Locate the cell with the specified text and output its [X, Y] center coordinate. 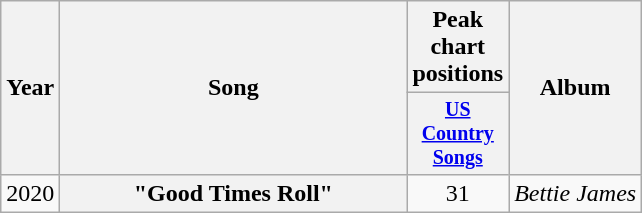
2020 [30, 193]
Album [576, 88]
Bettie James [576, 193]
Year [30, 88]
"Good Times Roll" [234, 193]
USCountrySongs [458, 134]
31 [458, 193]
Song [234, 88]
Peak chart positions [458, 47]
